From the cell containing the given text, extract its center point as [x, y] coordinate. 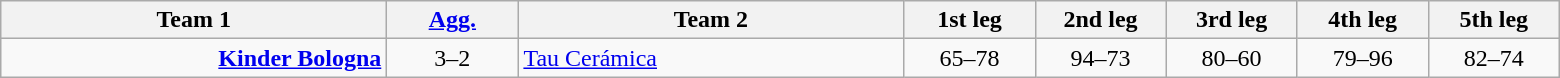
94–73 [1100, 58]
Kinder Bologna [194, 58]
4th leg [1362, 20]
1st leg [970, 20]
Tau Cerámica [711, 58]
2nd leg [1100, 20]
Team 1 [194, 20]
3rd leg [1232, 20]
Agg. [452, 20]
3–2 [452, 58]
Team 2 [711, 20]
80–60 [1232, 58]
79–96 [1362, 58]
65–78 [970, 58]
82–74 [1494, 58]
5th leg [1494, 20]
